Return the (X, Y) coordinate for the center point of the cell that contains the specified text.  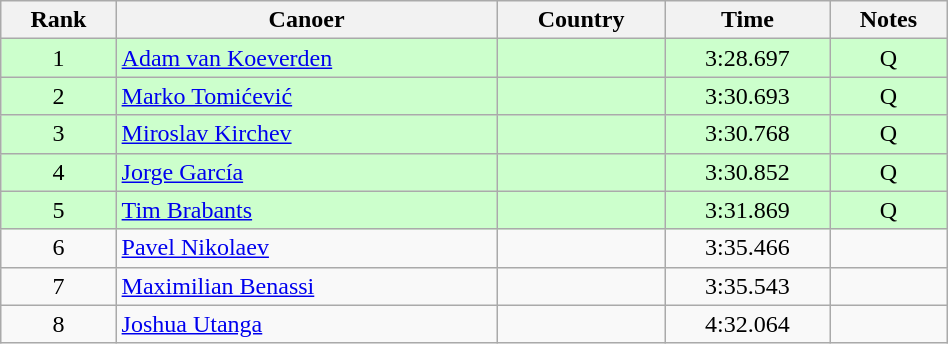
Maximilian Benassi (306, 286)
3:30.852 (748, 172)
3:35.543 (748, 286)
5 (58, 210)
3 (58, 134)
4 (58, 172)
Notes (889, 20)
Canoer (306, 20)
3:30.768 (748, 134)
Marko Tomićević (306, 96)
Country (581, 20)
8 (58, 324)
6 (58, 248)
Pavel Nikolaev (306, 248)
4:32.064 (748, 324)
Tim Brabants (306, 210)
Jorge García (306, 172)
Miroslav Kirchev (306, 134)
Rank (58, 20)
3:28.697 (748, 58)
Joshua Utanga (306, 324)
3:31.869 (748, 210)
Adam van Koeverden (306, 58)
2 (58, 96)
7 (58, 286)
Time (748, 20)
3:30.693 (748, 96)
1 (58, 58)
3:35.466 (748, 248)
